Find where the given text appears and provide that cell's center as [X, Y] coordinate. 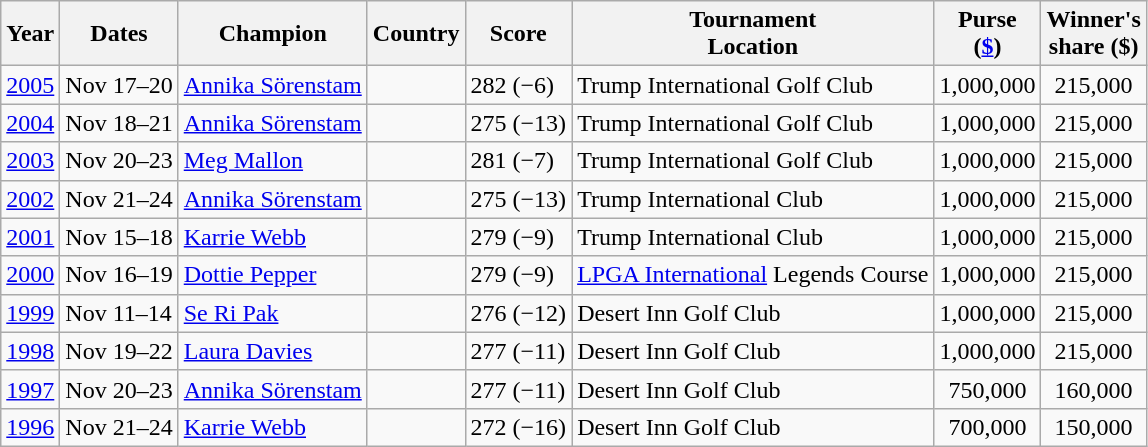
272 (−16) [518, 427]
Nov 11–14 [119, 313]
Dottie Pepper [272, 275]
TournamentLocation [753, 34]
2005 [30, 85]
150,000 [1094, 427]
Purse($) [988, 34]
750,000 [988, 389]
Country [416, 34]
2003 [30, 161]
1996 [30, 427]
2002 [30, 199]
Laura Davies [272, 351]
Score [518, 34]
2001 [30, 237]
Nov 15–18 [119, 237]
Year [30, 34]
LPGA International Legends Course [753, 275]
Nov 16–19 [119, 275]
Dates [119, 34]
281 (−7) [518, 161]
Nov 19–22 [119, 351]
Nov 17–20 [119, 85]
1997 [30, 389]
1998 [30, 351]
2000 [30, 275]
2004 [30, 123]
700,000 [988, 427]
276 (−12) [518, 313]
Meg Mallon [272, 161]
1999 [30, 313]
160,000 [1094, 389]
Champion [272, 34]
282 (−6) [518, 85]
Winner'sshare ($) [1094, 34]
Nov 18–21 [119, 123]
Se Ri Pak [272, 313]
